Output the (X, Y) coordinate of the center of the cell containing the given text.  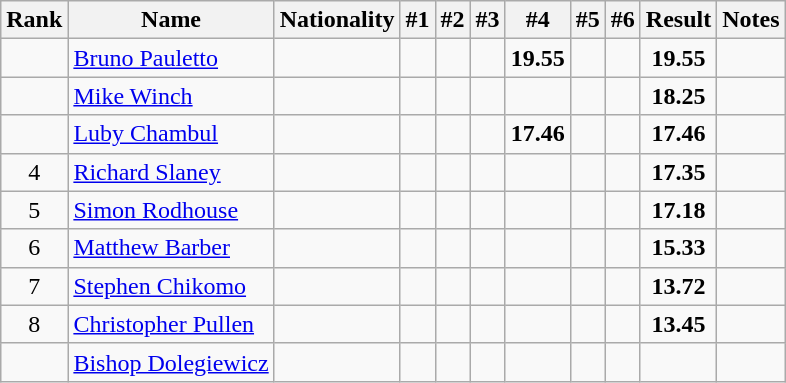
Simon Rodhouse (171, 210)
Nationality (337, 20)
Matthew Barber (171, 248)
17.18 (678, 210)
#1 (418, 20)
Bruno Pauletto (171, 58)
Christopher Pullen (171, 324)
Stephen Chikomo (171, 286)
17.35 (678, 172)
15.33 (678, 248)
8 (34, 324)
4 (34, 172)
Mike Winch (171, 96)
6 (34, 248)
Richard Slaney (171, 172)
#6 (622, 20)
Luby Chambul (171, 134)
Rank (34, 20)
#5 (588, 20)
#2 (452, 20)
#4 (538, 20)
#3 (488, 20)
13.72 (678, 286)
5 (34, 210)
18.25 (678, 96)
Notes (751, 20)
7 (34, 286)
Result (678, 20)
Bishop Dolegiewicz (171, 362)
Name (171, 20)
13.45 (678, 324)
